Return the [X, Y] coordinate for the center point of the cell that contains the specified text.  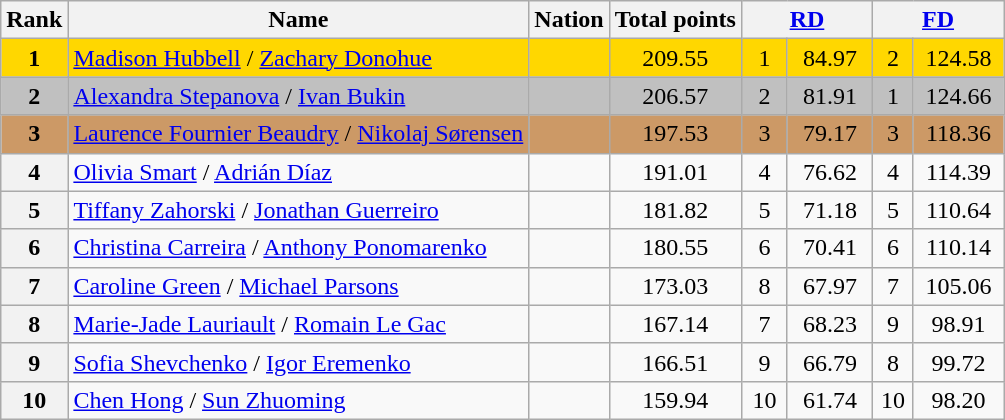
114.39 [958, 172]
124.66 [958, 96]
Sofia Shevchenko / Igor Eremenko [298, 362]
110.14 [958, 248]
61.74 [830, 400]
Chen Hong / Sun Zhuoming [298, 400]
Laurence Fournier Beaudry / Nikolaj Sørensen [298, 134]
167.14 [675, 324]
Total points [675, 20]
Christina Carreira / Anthony Ponomarenko [298, 248]
76.62 [830, 172]
Tiffany Zahorski / Jonathan Guerreiro [298, 210]
173.03 [675, 286]
Name [298, 20]
105.06 [958, 286]
84.97 [830, 58]
Caroline Green / Michael Parsons [298, 286]
191.01 [675, 172]
181.82 [675, 210]
118.36 [958, 134]
99.72 [958, 362]
Marie-Jade Lauriault / Romain Le Gac [298, 324]
68.23 [830, 324]
70.41 [830, 248]
Rank [34, 20]
Nation [569, 20]
RD [806, 20]
79.17 [830, 134]
110.64 [958, 210]
180.55 [675, 248]
Olivia Smart / Adrián Díaz [298, 172]
98.20 [958, 400]
66.79 [830, 362]
Madison Hubbell / Zachary Donohue [298, 58]
71.18 [830, 210]
98.91 [958, 324]
81.91 [830, 96]
Alexandra Stepanova / Ivan Bukin [298, 96]
FD [938, 20]
206.57 [675, 96]
67.97 [830, 286]
124.58 [958, 58]
166.51 [675, 362]
159.94 [675, 400]
209.55 [675, 58]
197.53 [675, 134]
